Pinpoint the cell where the given text exists, returning its (X, Y) midpoint coordinate. 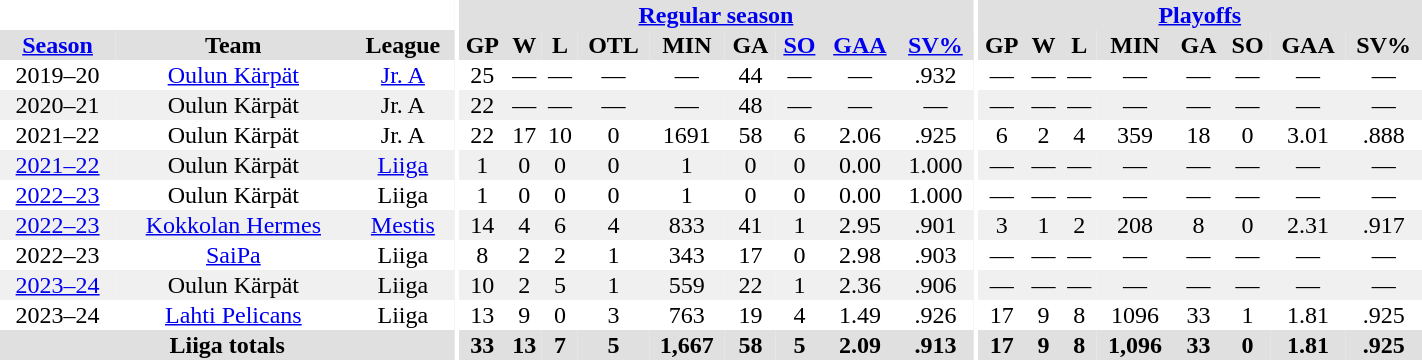
1,096 (1134, 345)
Mestis (402, 225)
Team (233, 45)
.932 (935, 75)
1691 (686, 135)
2020–21 (58, 105)
2019–20 (58, 75)
1,667 (686, 345)
2.95 (860, 225)
Regular season (716, 15)
2.98 (860, 255)
2.09 (860, 345)
Kokkolan Hermes (233, 225)
Liiga totals (227, 345)
7 (560, 345)
.903 (935, 255)
763 (686, 315)
Lahti Pelicans (233, 315)
833 (686, 225)
25 (482, 75)
Season (58, 45)
48 (751, 105)
.926 (935, 315)
OTL (614, 45)
18 (1199, 135)
2.06 (860, 135)
41 (751, 225)
343 (686, 255)
44 (751, 75)
19 (751, 315)
3.01 (1308, 135)
208 (1134, 225)
.888 (1384, 135)
2.36 (860, 285)
1096 (1134, 315)
.913 (935, 345)
.906 (935, 285)
Playoffs (1200, 15)
League (402, 45)
.901 (935, 225)
559 (686, 285)
14 (482, 225)
359 (1134, 135)
2.31 (1308, 225)
SaiPa (233, 255)
.917 (1384, 225)
1.49 (860, 315)
